Capture the cell that displays the provided text and extract its [X, Y] central coordinate. 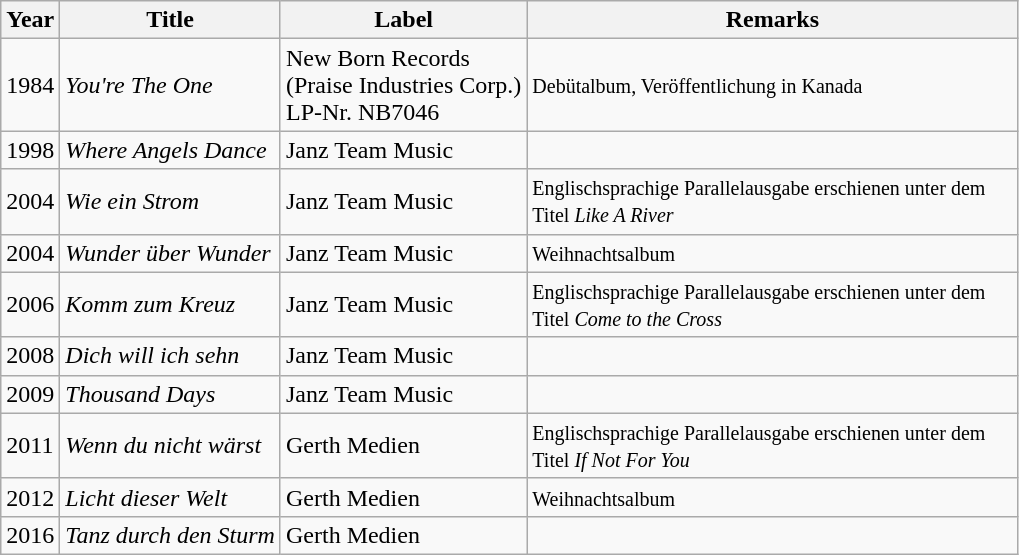
1998 [30, 150]
Debütalbum, Veröffentlichung in Kanada [772, 85]
New Born Records(Praise Industries Corp.)LP-Nr. NB7046 [403, 85]
Wenn du nicht wärst [170, 446]
You're The One [170, 85]
2009 [30, 394]
Wunder über Wunder [170, 253]
Englischsprachige Parallelausgabe erschienen unter dem Titel Come to the Cross [772, 304]
Licht dieser Welt [170, 497]
Tanz durch den Sturm [170, 535]
Thousand Days [170, 394]
Where Angels Dance [170, 150]
2011 [30, 446]
Year [30, 20]
2008 [30, 356]
2012 [30, 497]
2016 [30, 535]
2006 [30, 304]
1984 [30, 85]
Title [170, 20]
Englischsprachige Parallelausgabe erschienen unter dem Titel Like A River [772, 202]
Label [403, 20]
Englischsprachige Parallelausgabe erschienen unter dem Titel If Not For You [772, 446]
Remarks [772, 20]
Komm zum Kreuz [170, 304]
Wie ein Strom [170, 202]
Dich will ich sehn [170, 356]
